Detect which cell encompasses the target text, then output its (x, y) center coordinate. 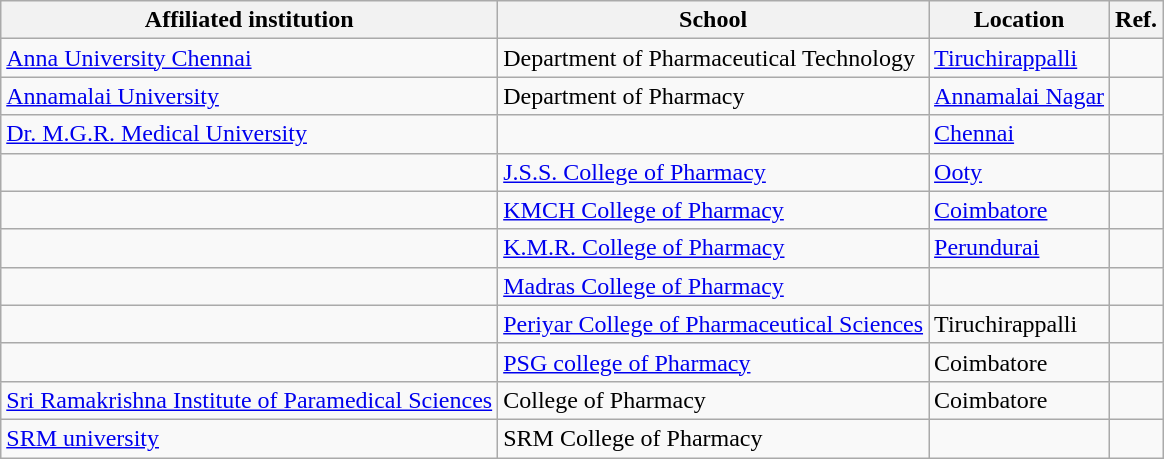
Chennai (1020, 134)
Madras College of Pharmacy (714, 286)
SRM university (250, 438)
Annamalai Nagar (1020, 96)
PSG college of Pharmacy (714, 362)
Location (1020, 20)
Ooty (1020, 172)
J.S.S. College of Pharmacy (714, 172)
College of Pharmacy (714, 400)
Department of Pharmaceutical Technology (714, 58)
K.M.R. College of Pharmacy (714, 248)
Sri Ramakrishna Institute of Paramedical Sciences (250, 400)
Periyar College of Pharmaceutical Sciences (714, 324)
Dr. M.G.R. Medical University (250, 134)
Anna University Chennai (250, 58)
School (714, 20)
KMCH College of Pharmacy (714, 210)
Ref. (1136, 20)
Department of Pharmacy (714, 96)
Annamalai University (250, 96)
Affiliated institution (250, 20)
Perundurai (1020, 248)
SRM College of Pharmacy (714, 438)
